Return the (X, Y) coordinate for the center point of the cell that contains the specified text.  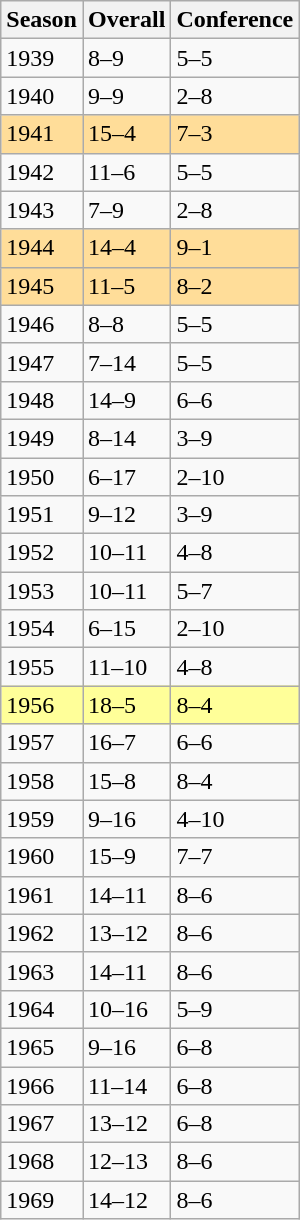
9–1 (235, 248)
1941 (42, 134)
1953 (42, 591)
1951 (42, 515)
1942 (42, 172)
9–12 (126, 515)
1962 (42, 933)
1954 (42, 629)
Season (42, 20)
1952 (42, 553)
6–17 (126, 477)
1944 (42, 248)
1946 (42, 324)
1943 (42, 210)
14–9 (126, 400)
1966 (42, 1085)
14–4 (126, 248)
Conference (235, 20)
1947 (42, 362)
8–2 (235, 286)
1950 (42, 477)
5–9 (235, 1009)
7–14 (126, 362)
8–14 (126, 438)
12–13 (126, 1162)
1949 (42, 438)
9–9 (126, 96)
1960 (42, 857)
1939 (42, 58)
11–10 (126, 667)
1956 (42, 705)
10–16 (126, 1009)
1948 (42, 400)
1969 (42, 1200)
1945 (42, 286)
7–9 (126, 210)
8–8 (126, 324)
Overall (126, 20)
11–6 (126, 172)
1959 (42, 819)
7–3 (235, 134)
4–10 (235, 819)
15–9 (126, 857)
14–12 (126, 1200)
1968 (42, 1162)
1958 (42, 781)
16–7 (126, 743)
18–5 (126, 705)
11–14 (126, 1085)
1963 (42, 971)
5–7 (235, 591)
1964 (42, 1009)
1955 (42, 667)
1940 (42, 96)
15–8 (126, 781)
15–4 (126, 134)
8–9 (126, 58)
7–7 (235, 857)
1967 (42, 1124)
1965 (42, 1047)
6–15 (126, 629)
1957 (42, 743)
1961 (42, 895)
11–5 (126, 286)
